Provide the [x, y] coordinate of the cell's center where the given text is located.  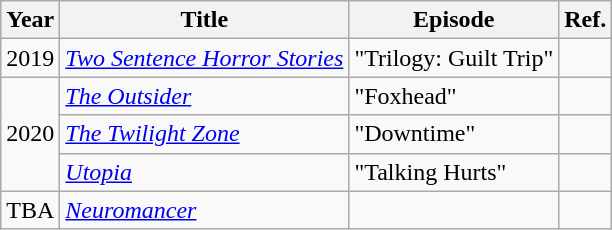
"Talking Hurts" [454, 172]
TBA [30, 210]
Neuromancer [204, 210]
Title [204, 20]
Year [30, 20]
"Downtime" [454, 134]
2019 [30, 58]
The Twilight Zone [204, 134]
Two Sentence Horror Stories [204, 58]
"Foxhead" [454, 96]
Ref. [586, 20]
2020 [30, 134]
Utopia [204, 172]
Episode [454, 20]
"Trilogy: Guilt Trip" [454, 58]
The Outsider [204, 96]
